For the text-containing cell, return its midpoint in (x, y) coordinate format. 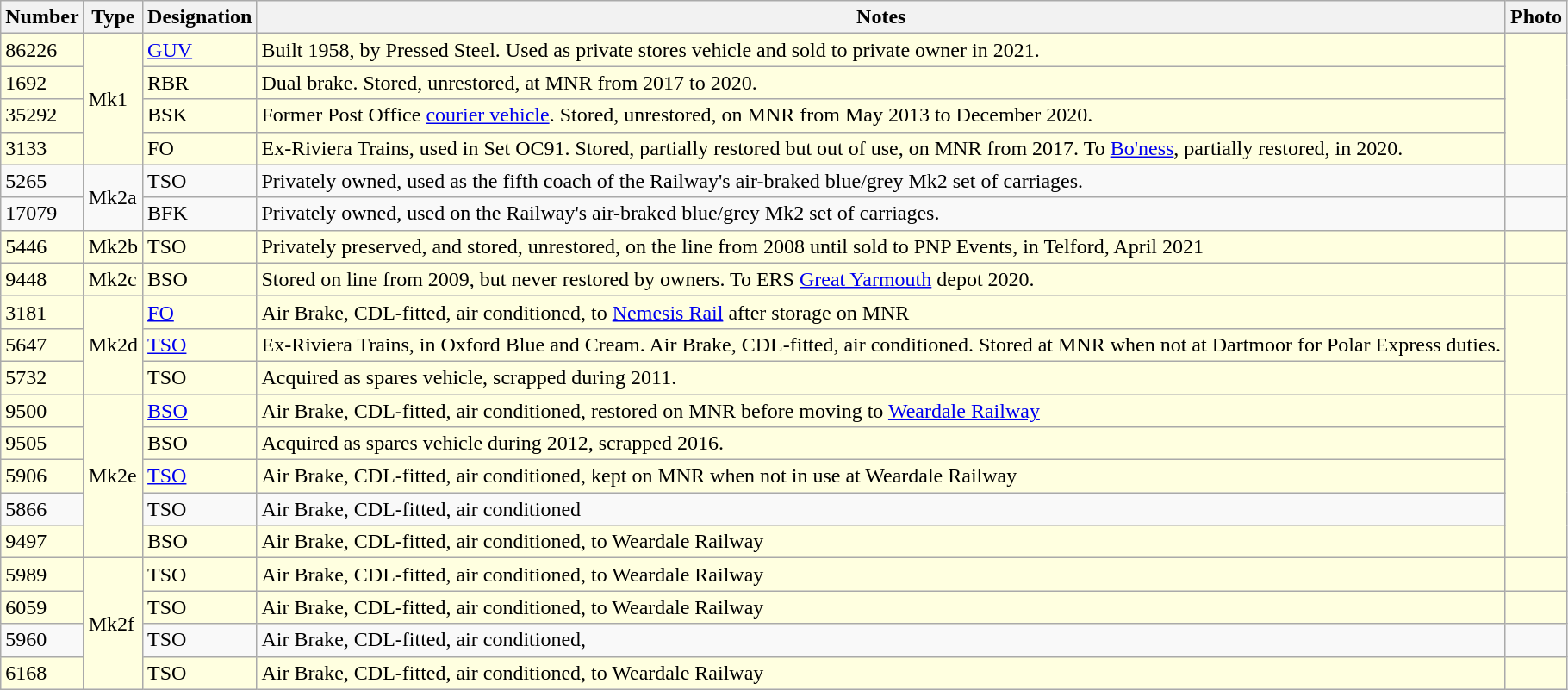
Built 1958, by Pressed Steel. Used as private stores vehicle and sold to private owner in 2021. (880, 50)
5989 (42, 575)
GUV (200, 50)
Air Brake, CDL-fitted, air conditioned, (880, 640)
Mk2b (113, 246)
Dual brake. Stored, unrestored, at MNR from 2017 to 2020. (880, 83)
86226 (42, 50)
Privately owned, used on the Railway's air-braked blue/grey Mk2 set of carriages. (880, 214)
Air Brake, CDL-fitted, air conditioned, to Nemesis Rail after storage on MNR (880, 312)
Privately owned, used as the fifth coach of the Railway's air-braked blue/grey Mk2 set of carriages. (880, 181)
Air Brake, CDL-fitted, air conditioned, restored on MNR before moving to Weardale Railway (880, 411)
9505 (42, 444)
17079 (42, 214)
Type (113, 17)
3133 (42, 148)
9497 (42, 542)
Number (42, 17)
Former Post Office courier vehicle. Stored, unrestored, on MNR from May 2013 to December 2020. (880, 115)
1692 (42, 83)
5960 (42, 640)
Mk1 (113, 99)
6168 (42, 673)
35292 (42, 115)
9500 (42, 411)
Acquired as spares vehicle, scrapped during 2011. (880, 377)
5866 (42, 509)
5446 (42, 246)
Acquired as spares vehicle during 2012, scrapped 2016. (880, 444)
Mk2c (113, 279)
BFK (200, 214)
Mk2e (113, 476)
5647 (42, 345)
Mk2d (113, 345)
Ex-Riviera Trains, used in Set OC91. Stored, partially restored but out of use, on MNR from 2017. To Bo'ness, partially restored, in 2020. (880, 148)
RBR (200, 83)
5732 (42, 377)
Privately preserved, and stored, unrestored, on the line from 2008 until sold to PNP Events, in Telford, April 2021 (880, 246)
Ex-Riviera Trains, in Oxford Blue and Cream. Air Brake, CDL-fitted, air conditioned. Stored at MNR when not at Dartmoor for Polar Express duties. (880, 345)
Mk2f (113, 624)
5265 (42, 181)
Notes (880, 17)
Photo (1535, 17)
Air Brake, CDL-fitted, air conditioned (880, 509)
3181 (42, 312)
Air Brake, CDL-fitted, air conditioned, kept on MNR when not in use at Weardale Railway (880, 476)
6059 (42, 607)
Designation (200, 17)
Stored on line from 2009, but never restored by owners. To ERS Great Yarmouth depot 2020. (880, 279)
9448 (42, 279)
5906 (42, 476)
Mk2a (113, 197)
BSK (200, 115)
